Return the [x, y] coordinate for the center point of the cell that contains the specified text.  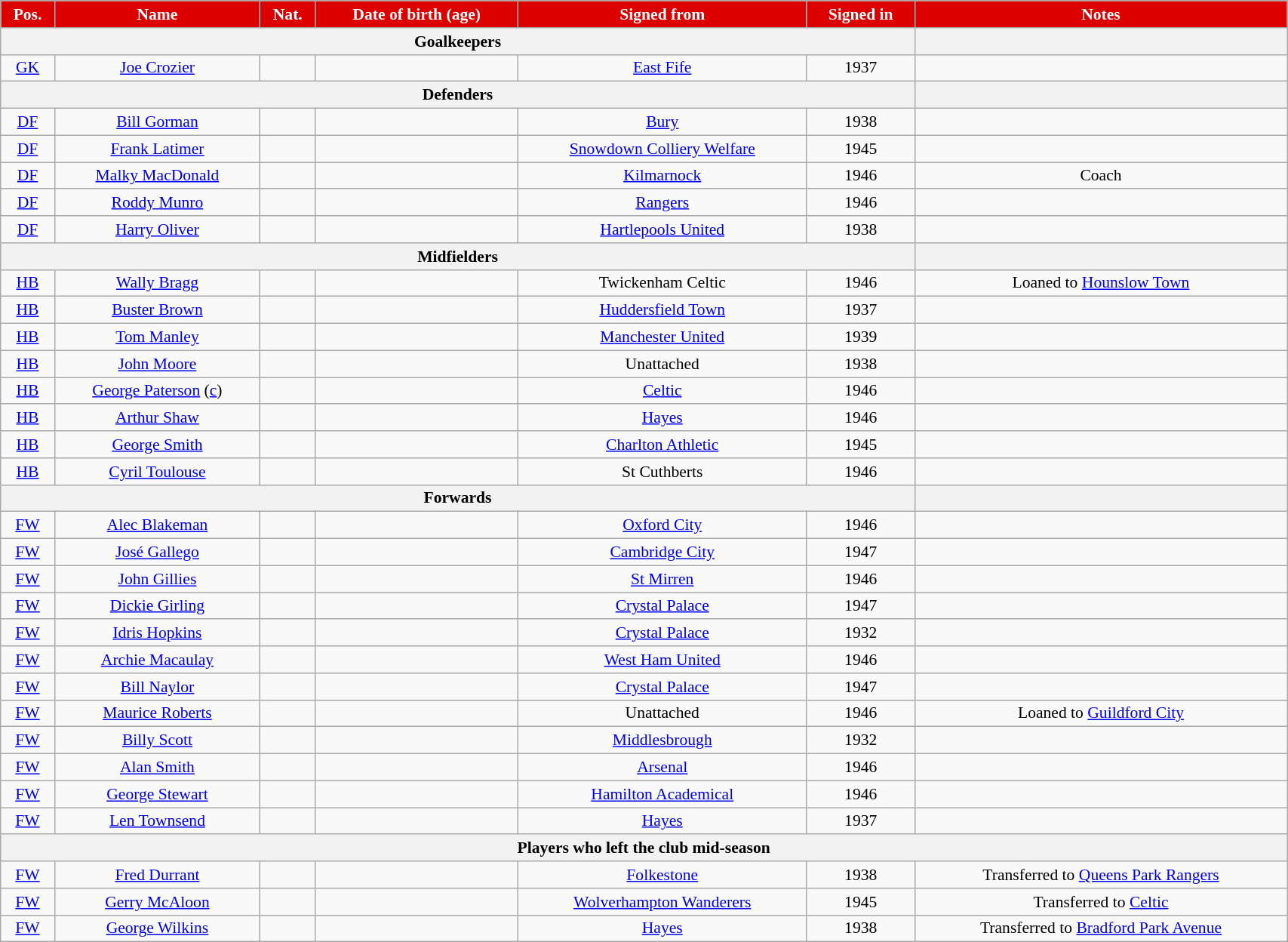
Kilmarnock [662, 176]
Signed from [662, 14]
Hartlepools United [662, 229]
Charlton Athletic [662, 445]
Rangers [662, 203]
Oxford City [662, 525]
Roddy Munro [157, 203]
Len Townsend [157, 821]
Fred Durrant [157, 875]
St Cuthberts [662, 472]
Alec Blakeman [157, 525]
Midfielders [458, 257]
Archie Macaulay [157, 660]
José Gallego [157, 553]
Transferred to Queens Park Rangers [1100, 875]
Folkestone [662, 875]
Joe Crozier [157, 68]
George Stewart [157, 794]
Hamilton Academical [662, 794]
Billy Scott [157, 740]
Cambridge City [662, 553]
Celtic [662, 391]
Dickie Girling [157, 606]
Maurice Roberts [157, 713]
Gerry McAloon [157, 902]
St Mirren [662, 579]
Arthur Shaw [157, 418]
Wolverhampton Wanderers [662, 902]
Buster Brown [157, 310]
Bury [662, 122]
Name [157, 14]
Coach [1100, 176]
Transferred to Celtic [1100, 902]
Manchester United [662, 337]
John Moore [157, 364]
Harry Oliver [157, 229]
George Smith [157, 445]
West Ham United [662, 660]
Pos. [28, 14]
Defenders [458, 95]
George Paterson (c) [157, 391]
Signed in [860, 14]
George Wilkins [157, 928]
Twickenham Celtic [662, 283]
Middlesbrough [662, 740]
Bill Gorman [157, 122]
Tom Manley [157, 337]
Transferred to Bradford Park Avenue [1100, 928]
Loaned to Hounslow Town [1100, 283]
John Gillies [157, 579]
Cyril Toulouse [157, 472]
Snowdown Colliery Welfare [662, 149]
Idris Hopkins [157, 633]
East Fife [662, 68]
Goalkeepers [458, 42]
Malky MacDonald [157, 176]
1939 [860, 337]
Arsenal [662, 768]
GK [28, 68]
Bill Naylor [157, 687]
Date of birth (age) [417, 14]
Huddersfield Town [662, 310]
Players who left the club mid-season [644, 848]
Forwards [458, 498]
Loaned to Guildford City [1100, 713]
Frank Latimer [157, 149]
Wally Bragg [157, 283]
Alan Smith [157, 768]
Notes [1100, 14]
Nat. [288, 14]
